For the text-containing cell, return its midpoint in [x, y] coordinate format. 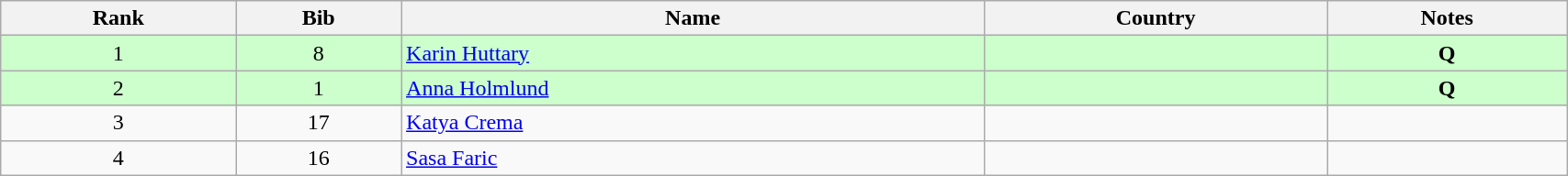
16 [319, 158]
Katya Crema [693, 123]
2 [118, 88]
Karin Huttary [693, 53]
3 [118, 123]
Rank [118, 18]
Bib [319, 18]
Anna Holmlund [693, 88]
Sasa Faric [693, 158]
8 [319, 53]
17 [319, 123]
Notes [1448, 18]
Name [693, 18]
Country [1156, 18]
4 [118, 158]
